From the cell containing the given text, extract its center point as [x, y] coordinate. 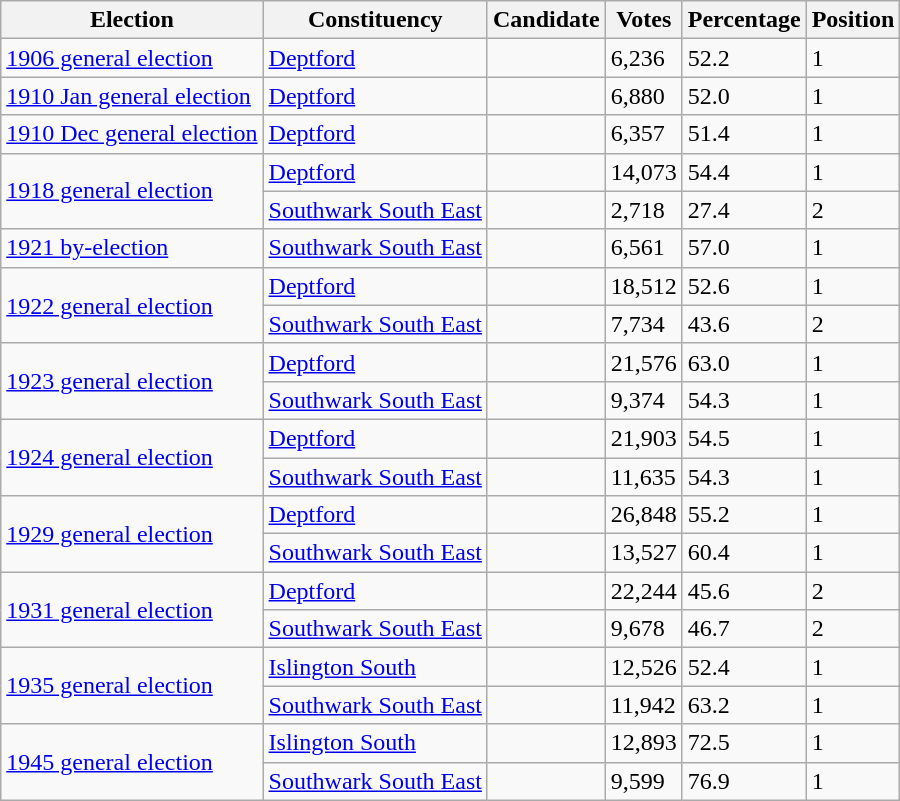
27.4 [744, 210]
52.0 [744, 96]
57.0 [744, 248]
Percentage [744, 20]
63.0 [744, 362]
46.7 [744, 629]
6,236 [644, 58]
1924 general election [132, 457]
6,880 [644, 96]
45.6 [744, 591]
1929 general election [132, 534]
21,903 [644, 438]
1945 general election [132, 762]
Election [132, 20]
1923 general election [132, 381]
12,526 [644, 667]
1922 general election [132, 305]
55.2 [744, 515]
76.9 [744, 781]
52.2 [744, 58]
Position [853, 20]
1935 general election [132, 686]
52.6 [744, 286]
1906 general election [132, 58]
9,678 [644, 629]
7,734 [644, 324]
11,635 [644, 477]
9,374 [644, 400]
12,893 [644, 743]
60.4 [744, 553]
6,357 [644, 134]
63.2 [744, 705]
51.4 [744, 134]
21,576 [644, 362]
26,848 [644, 515]
2,718 [644, 210]
1918 general election [132, 191]
11,942 [644, 705]
9,599 [644, 781]
Constituency [375, 20]
1910 Jan general election [132, 96]
Votes [644, 20]
43.6 [744, 324]
22,244 [644, 591]
72.5 [744, 743]
13,527 [644, 553]
1931 general election [132, 610]
6,561 [644, 248]
14,073 [644, 172]
52.4 [744, 667]
1921 by-election [132, 248]
18,512 [644, 286]
1910 Dec general election [132, 134]
54.5 [744, 438]
54.4 [744, 172]
Candidate [546, 20]
